Scan for the cell matching the given text and deliver its [x, y] coordinate at center. 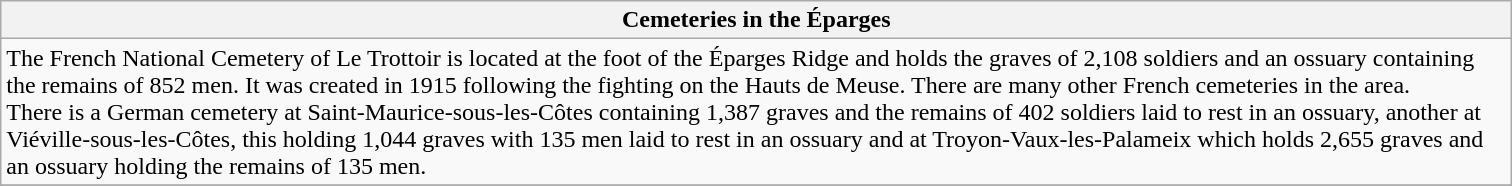
Cemeteries in the Éparges [756, 20]
